Identify which cell holds the provided text, then report its (X, Y) central coordinate. 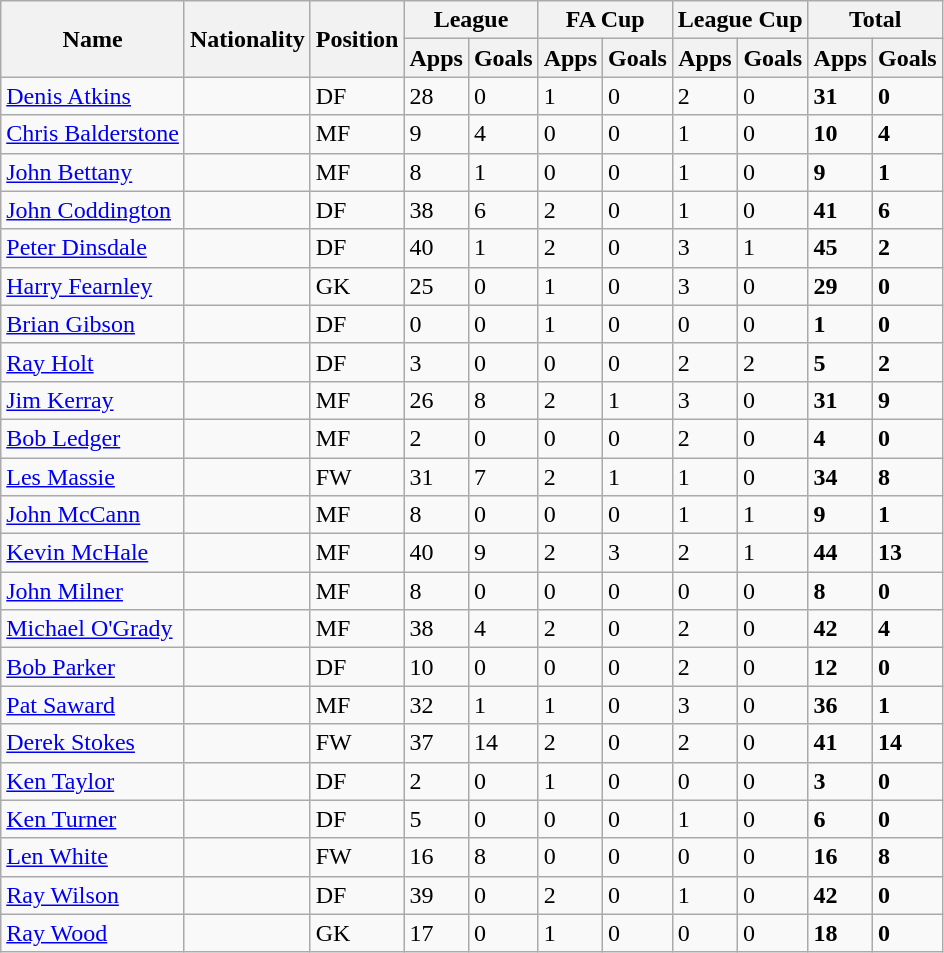
John McCann (93, 515)
Les Massie (93, 477)
Pat Saward (93, 705)
36 (840, 705)
Ray Wilson (93, 895)
29 (840, 286)
7 (503, 477)
45 (840, 248)
Ray Wood (93, 933)
Kevin McHale (93, 553)
Bob Ledger (93, 438)
12 (840, 667)
Chris Balderstone (93, 134)
John Coddington (93, 210)
Nationality (247, 39)
Brian Gibson (93, 324)
26 (436, 400)
Total (875, 20)
League Cup (740, 20)
Position (357, 39)
Jim Kerray (93, 400)
34 (840, 477)
13 (907, 553)
Harry Fearnley (93, 286)
Ray Holt (93, 362)
Derek Stokes (93, 743)
League (471, 20)
32 (436, 705)
Michael O'Grady (93, 629)
Name (93, 39)
17 (436, 933)
39 (436, 895)
Bob Parker (93, 667)
John Milner (93, 591)
37 (436, 743)
Ken Turner (93, 819)
25 (436, 286)
Ken Taylor (93, 781)
Peter Dinsdale (93, 248)
28 (436, 96)
44 (840, 553)
Len White (93, 857)
FA Cup (605, 20)
John Bettany (93, 172)
Denis Atkins (93, 96)
18 (840, 933)
